Find where the given text appears and provide that cell's center as (x, y) coordinate. 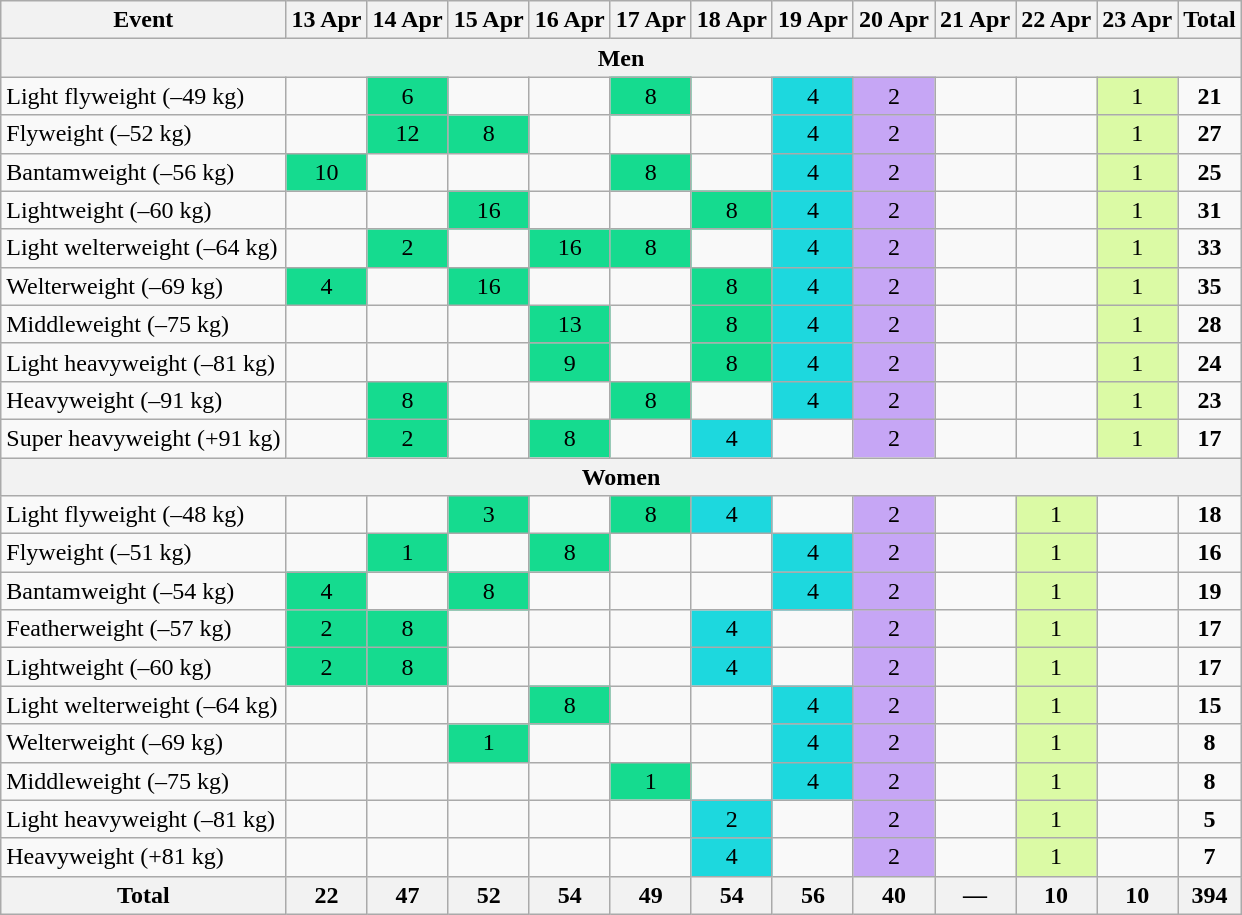
23 Apr (1138, 20)
13 Apr (326, 20)
12 (408, 134)
23 (1210, 400)
47 (408, 895)
3 (488, 515)
49 (650, 895)
14 Apr (408, 20)
18 Apr (732, 20)
35 (1210, 286)
Bantamweight (–56 kg) (144, 172)
28 (1210, 324)
Flyweight (–51 kg) (144, 553)
Event (144, 20)
Men (622, 58)
5 (1210, 819)
Heavyweight (+81 kg) (144, 857)
22 Apr (1056, 20)
Women (622, 477)
20 Apr (894, 20)
22 (326, 895)
25 (1210, 172)
21 (1210, 96)
16 Apr (570, 20)
13 (570, 324)
21 Apr (976, 20)
40 (894, 895)
Light flyweight (–48 kg) (144, 515)
27 (1210, 134)
24 (1210, 362)
Super heavyweight (+91 kg) (144, 438)
394 (1210, 895)
Flyweight (–52 kg) (144, 134)
19 (1210, 591)
Bantamweight (–54 kg) (144, 591)
19 Apr (812, 20)
7 (1210, 857)
15 Apr (488, 20)
Light flyweight (–49 kg) (144, 96)
17 Apr (650, 20)
9 (570, 362)
18 (1210, 515)
33 (1210, 248)
Featherweight (–57 kg) (144, 629)
Heavyweight (–91 kg) (144, 400)
31 (1210, 210)
15 (1210, 705)
— (976, 895)
6 (408, 96)
56 (812, 895)
52 (488, 895)
